For the text-containing cell, return its midpoint in [x, y] coordinate format. 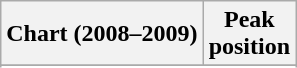
Peakposition [249, 34]
Chart (2008–2009) [102, 34]
